Find where the given text appears and provide that cell's center as (x, y) coordinate. 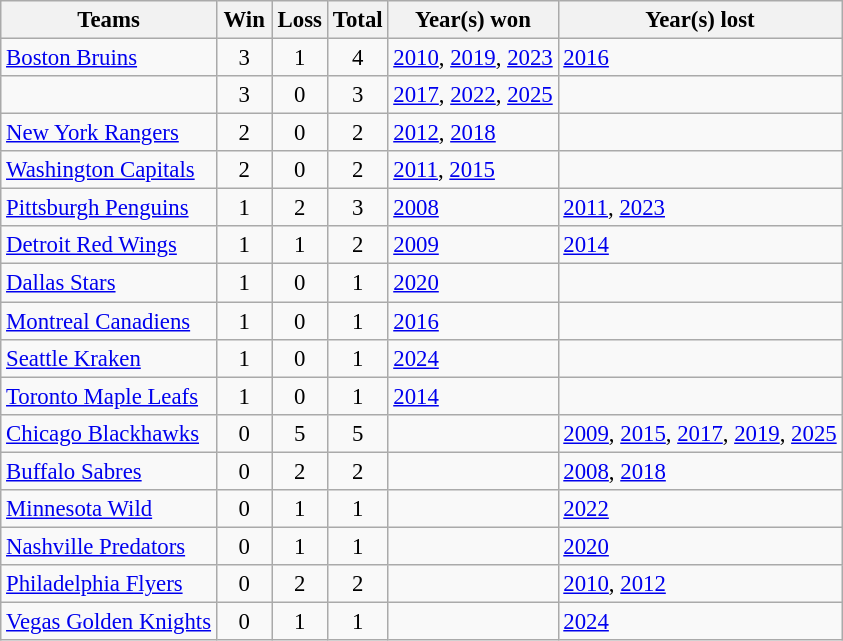
Year(s) lost (700, 20)
Dallas Stars (109, 283)
Minnesota Wild (109, 509)
2009 (473, 245)
2012, 2018 (473, 133)
Philadelphia Flyers (109, 584)
2011, 2023 (700, 208)
2008 (473, 208)
2010, 2019, 2023 (473, 58)
2017, 2022, 2025 (473, 95)
Pittsburgh Penguins (109, 208)
2009, 2015, 2017, 2019, 2025 (700, 433)
2010, 2012 (700, 584)
Washington Capitals (109, 170)
4 (358, 58)
Toronto Maple Leafs (109, 396)
Total (358, 20)
Detroit Red Wings (109, 245)
Loss (300, 20)
Montreal Canadiens (109, 321)
Seattle Kraken (109, 358)
Vegas Golden Knights (109, 621)
2008, 2018 (700, 471)
Boston Bruins (109, 58)
Buffalo Sabres (109, 471)
Year(s) won (473, 20)
New York Rangers (109, 133)
2011, 2015 (473, 170)
2022 (700, 509)
Win (244, 20)
Nashville Predators (109, 546)
Chicago Blackhawks (109, 433)
Teams (109, 20)
